Find where the given text appears and provide that cell's center as [x, y] coordinate. 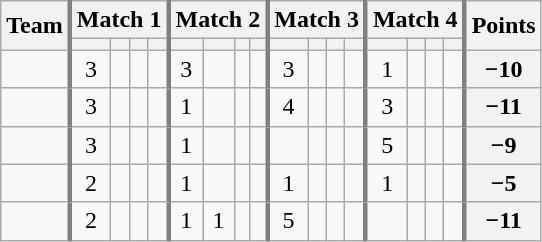
−9 [504, 145]
−5 [504, 183]
Match 2 [218, 20]
Match 4 [416, 20]
Team [36, 26]
Points [504, 26]
Match 1 [120, 20]
4 [288, 107]
−10 [504, 69]
Match 3 [316, 20]
